Pinpoint the cell where the given text exists, returning its (x, y) midpoint coordinate. 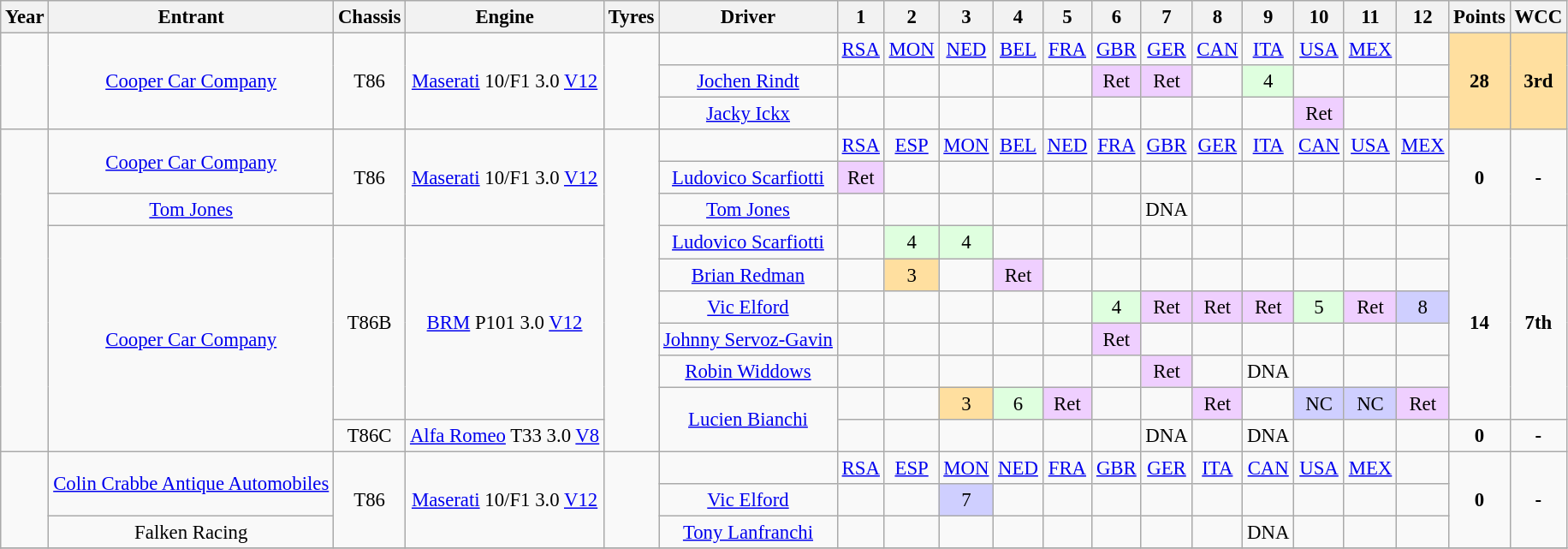
Robin Widdows (748, 371)
Chassis (370, 17)
Tyres (631, 17)
12 (1422, 17)
Entrant (192, 17)
Points (1479, 17)
9 (1268, 17)
Tony Lanfranchi (748, 532)
Engine (505, 17)
T86B (370, 323)
Brian Redman (748, 275)
T86C (370, 436)
Alfa Romeo T33 3.0 V8 (505, 436)
Lucien Bianchi (748, 420)
Falken Racing (192, 532)
3rd (1538, 82)
11 (1369, 17)
Jacky Ickx (748, 114)
BRM P101 3.0 V12 (505, 323)
1 (861, 17)
2 (912, 17)
Year (25, 17)
10 (1320, 17)
Colin Crabbe Antique Automobiles (192, 483)
Johnny Servoz-Gavin (748, 339)
28 (1479, 82)
Driver (748, 17)
Jochen Rindt (748, 81)
14 (1479, 323)
7th (1538, 323)
WCC (1538, 17)
